Pinpoint the cell where the given text exists, returning its [X, Y] midpoint coordinate. 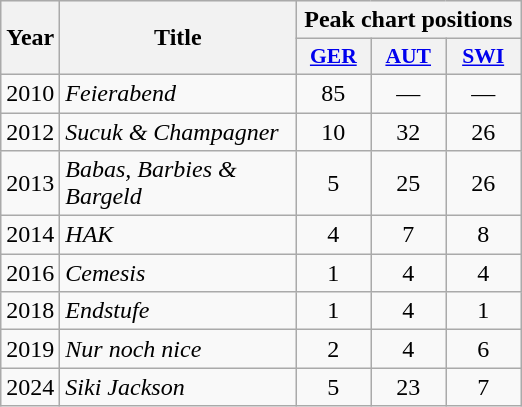
2 [334, 349]
Peak chart positions [408, 20]
Year [30, 38]
HAK [178, 235]
SWI [484, 57]
Siki Jackson [178, 387]
Feierabend [178, 93]
32 [408, 131]
2014 [30, 235]
AUT [408, 57]
23 [408, 387]
85 [334, 93]
2018 [30, 311]
2016 [30, 273]
GER [334, 57]
2013 [30, 184]
2012 [30, 131]
2024 [30, 387]
6 [484, 349]
2010 [30, 93]
Nur noch nice [178, 349]
Babas, Barbies & Bargeld [178, 184]
Endstufe [178, 311]
25 [408, 184]
Title [178, 38]
Cemesis [178, 273]
10 [334, 131]
8 [484, 235]
Sucuk & Champagner [178, 131]
2019 [30, 349]
